Find where the given text appears and provide that cell's center as (x, y) coordinate. 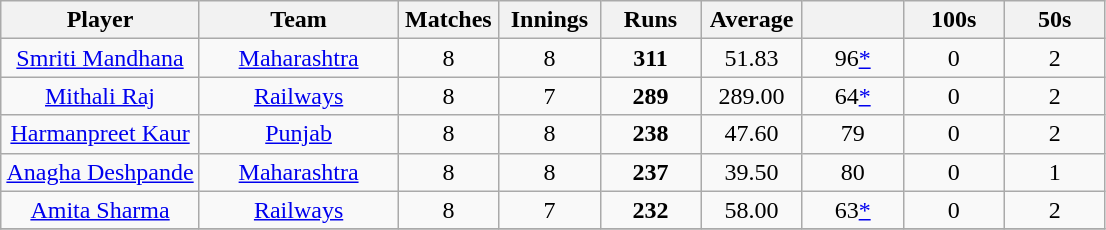
64* (852, 96)
Team (298, 20)
Average (752, 20)
237 (650, 172)
289.00 (752, 96)
311 (650, 58)
100s (954, 20)
50s (1054, 20)
1 (1054, 172)
Punjab (298, 134)
47.60 (752, 134)
Amita Sharma (100, 210)
Player (100, 20)
Innings (550, 20)
51.83 (752, 58)
80 (852, 172)
79 (852, 134)
Mithali Raj (100, 96)
Runs (650, 20)
96* (852, 58)
289 (650, 96)
Smriti Mandhana (100, 58)
232 (650, 210)
Anagha Deshpande (100, 172)
238 (650, 134)
Harmanpreet Kaur (100, 134)
39.50 (752, 172)
63* (852, 210)
Matches (448, 20)
58.00 (752, 210)
